Pinpoint the cell where the given text exists, returning its (X, Y) midpoint coordinate. 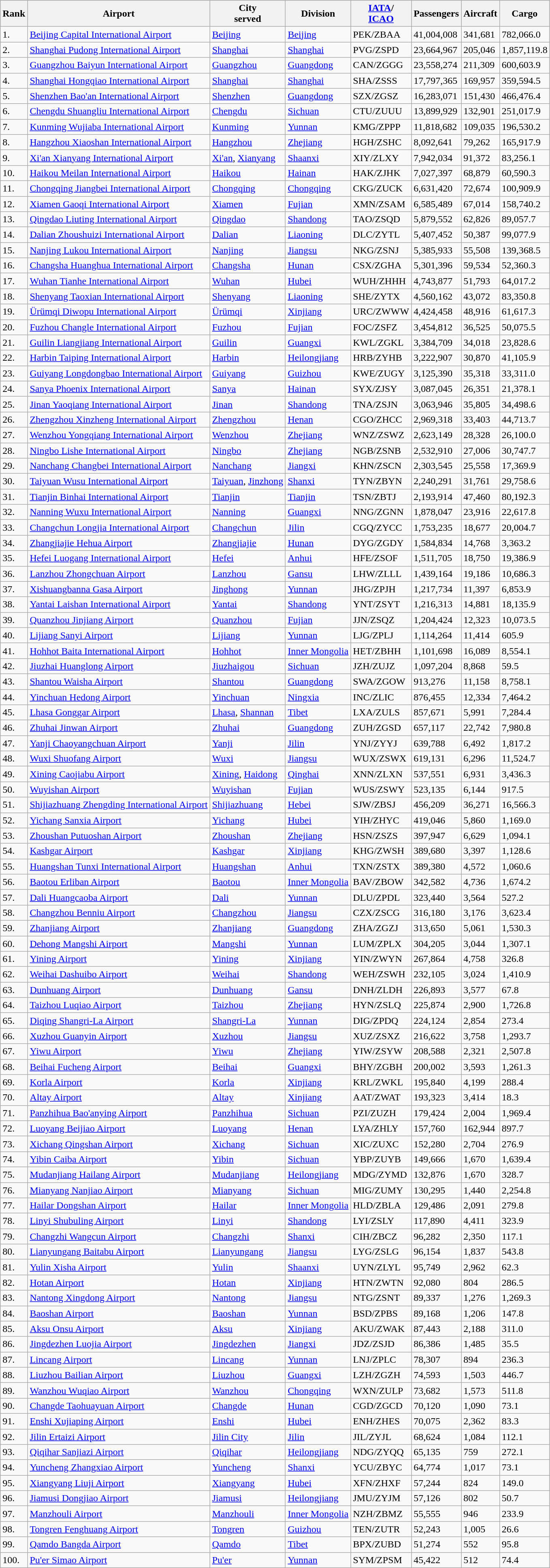
1,439,164 (437, 574)
Changzhou (248, 913)
179,424 (437, 1113)
Changzhi (248, 1236)
Haikou (248, 173)
151,430 (480, 96)
1,128.6 (524, 851)
Nanning (248, 512)
SWA/ZGOW (381, 681)
162,944 (480, 1128)
Xining, Haidong (248, 774)
2,532,910 (437, 451)
95. (14, 1483)
Cityserved (248, 14)
Beihai Fucheng Airport (119, 1067)
Kashgar (248, 851)
30,747.7 (524, 451)
4,572 (480, 866)
200,002 (437, 1067)
316,180 (437, 913)
Jinan Yaoqiang International Airport (119, 404)
2,854 (480, 1021)
Xiangyang (248, 1483)
193,323 (437, 1098)
84. (14, 1313)
JMU/ZYJM (381, 1498)
Nanning Wuxu International Airport (119, 512)
14. (14, 235)
69. (14, 1082)
XUZ/ZSXZ (381, 1036)
Luoyang (248, 1128)
1,753,235 (437, 528)
Airport (119, 14)
8,092,641 (437, 142)
251,017.9 (524, 111)
Zhuhai Jinwan Airport (119, 728)
57. (14, 897)
6,931 (480, 774)
8,554.1 (524, 651)
9. (14, 157)
SHE/ZYTX (381, 296)
211,309 (480, 65)
51,274 (437, 1545)
KHG/ZWSH (381, 851)
NTG/ZSNT (381, 1298)
Lhasa, Shannan (248, 713)
Enshi Xujiaping Airport (119, 1421)
61,617.3 (524, 312)
DNH/ZLDH (381, 990)
Yanji (248, 743)
Baotou Erliban Airport (119, 882)
23,916 (480, 512)
165,917.9 (524, 142)
Enshi (248, 1421)
Guilin Liangjiang International Airport (119, 343)
2,193,914 (437, 497)
Dalian (248, 235)
HGH/ZSHC (381, 142)
89,337 (437, 1298)
Zhoushan Putuoshan Airport (119, 836)
543.8 (524, 1252)
43,072 (480, 296)
70,075 (437, 1421)
272.1 (524, 1452)
326.8 (524, 959)
Yinchuan (248, 697)
Jingdezhen (248, 1344)
10,073.5 (524, 620)
45,422 (437, 1560)
1,584,834 (437, 543)
12,323 (480, 620)
Lijiang Sanyi Airport (119, 635)
Cargo (524, 14)
3,623.4 (524, 913)
1,817.2 (524, 743)
59.5 (524, 666)
62,826 (480, 219)
80,192.3 (524, 497)
3,125,390 (437, 373)
2. (14, 50)
Beihai (248, 1067)
2,969,318 (437, 419)
4,758 (480, 959)
Guiyang (248, 373)
552 (480, 1545)
77. (14, 1206)
Changchun Longjia International Airport (119, 528)
JJN/ZSQZ (381, 620)
Ürümqi Diwopu International Airport (119, 312)
Yiwu Airport (119, 1051)
6,296 (480, 759)
18. (14, 296)
3,176 (480, 913)
19. (14, 312)
UYN/ZLYL (381, 1267)
59,534 (480, 266)
AKU/ZWAK (381, 1329)
894 (480, 1360)
Yinchuan Hedong Airport (119, 697)
41. (14, 651)
1,169.0 (524, 820)
94. (14, 1468)
87,443 (437, 1329)
2,704 (480, 1144)
WXN/ZULP (381, 1390)
3. (14, 65)
Dali (248, 897)
313,650 (437, 928)
15. (14, 250)
Altay Airport (119, 1098)
81. (14, 1267)
PEK/ZBAA (381, 34)
44,713.7 (524, 419)
74. (14, 1159)
Hangzhou Xiaoshan International Airport (119, 142)
87. (14, 1360)
52,360.3 (524, 266)
6,853.9 (524, 589)
XIC/ZUXC (381, 1144)
Qamdo (248, 1545)
Hotan Airport (119, 1283)
Sanya Phoenix International Airport (119, 389)
Zhangjiajie Hehua Airport (119, 543)
Division (318, 14)
JZH/ZUJZ (381, 666)
456,209 (437, 805)
PVG/ZSPD (381, 50)
2,188 (480, 1329)
8,868 (480, 666)
Zhuhai (248, 728)
NZH/ZBMZ (381, 1514)
1,726.8 (524, 1005)
Altay (248, 1098)
TAO/ZSQD (381, 219)
Dunhuang Airport (119, 990)
Chengdu (248, 111)
LUM/ZPLX (381, 944)
65. (14, 1021)
Linyi (248, 1221)
3,384,709 (437, 343)
47,460 (480, 497)
33. (14, 528)
SHA/ZSSS (381, 81)
LYA/ZHLY (381, 1128)
74,593 (437, 1375)
83. (14, 1298)
48,916 (480, 312)
HYN/ZSLQ (381, 1005)
NKG/ZSNJ (381, 250)
Wuhan (248, 281)
Changzhi Wangcun Airport (119, 1236)
Taiyuan, Jinzhong (248, 481)
1,511,705 (437, 558)
Dehong Mangshi Airport (119, 944)
600,603.9 (524, 65)
49. (14, 774)
57,244 (437, 1483)
Wanzhou Wuqiao Airport (119, 1390)
7. (14, 127)
Changsha (248, 266)
42. (14, 666)
CGD/ZGCD (381, 1406)
3,087,045 (437, 389)
12,334 (480, 697)
Shenzhen Bao'an International Airport (119, 96)
4,411 (480, 1221)
18.3 (524, 1098)
26. (14, 419)
CKG/ZUCK (381, 188)
Xiamen Gaoqi International Airport (119, 204)
23,558,274 (437, 65)
1,969.4 (524, 1113)
1,269.3 (524, 1298)
96,154 (437, 1252)
149,666 (437, 1159)
YBP/ZUYB (381, 1159)
196,530.2 (524, 127)
Taizhou (248, 1005)
304,205 (437, 944)
117.1 (524, 1236)
WEH/ZSWH (381, 974)
Tongren Fenghuang Airport (119, 1529)
Panzhihua Bao'anying Airport (119, 1113)
Hailar (248, 1206)
37. (14, 589)
LHW/ZLLL (381, 574)
2,254.8 (524, 1190)
TNA/ZSJN (381, 404)
20. (14, 327)
22,617.8 (524, 512)
Harbin Taiping International Airport (119, 358)
25. (14, 404)
205,046 (480, 50)
70,120 (437, 1406)
Hohhot Baita International Airport (119, 651)
XMN/ZSAM (381, 204)
68,879 (480, 173)
1,206 (480, 1313)
Beijing Capital International Airport (119, 34)
WUX/ZSWX (381, 759)
INC/ZLIC (381, 697)
19,386.9 (524, 558)
31,761 (480, 481)
Aircraft (480, 14)
147.8 (524, 1313)
45. (14, 713)
KMG/ZPPP (381, 127)
1,204,424 (437, 620)
95,749 (437, 1267)
85. (14, 1329)
112.1 (524, 1437)
Baotou (248, 882)
657,117 (437, 728)
47. (14, 743)
Ürümqi (248, 312)
16,089 (480, 651)
Jiamusi Dongjiao Airport (119, 1498)
74.4 (524, 1560)
323.9 (524, 1221)
236.3 (524, 1360)
216,622 (437, 1036)
13,899,929 (437, 111)
CAN/ZGGG (381, 65)
Jinghong (248, 589)
27. (14, 435)
Ningbo (248, 451)
92,080 (437, 1283)
Yining (248, 959)
96,282 (437, 1236)
SYM/ZPSM (381, 1560)
1,005 (480, 1529)
55. (14, 866)
14,768 (480, 543)
11. (14, 188)
Yibin (248, 1159)
208,588 (437, 1051)
27,006 (480, 451)
Wuxi Shuofang Airport (119, 759)
LZH/ZGZH (381, 1375)
Ningxia (318, 697)
Wuhan Tianhe International Airport (119, 281)
Shijiazhuang Zhengding International Airport (119, 805)
89. (14, 1390)
KWE/ZUGY (381, 373)
Passengers (437, 14)
LJG/ZPLJ (381, 635)
8. (14, 142)
88. (14, 1375)
11,158 (480, 681)
Yulin (248, 1267)
TXN/ZSTX (381, 866)
52. (14, 820)
2,362 (480, 1421)
Korla (248, 1082)
1,293.7 (524, 1036)
Manzhouli Airport (119, 1514)
5,991 (480, 713)
Fuzhou (248, 327)
946 (480, 1514)
446.7 (524, 1375)
Shanghai Pudong International Airport (119, 50)
23,664,967 (437, 50)
Taizhou Luqiao Airport (119, 1005)
Zhanjiang Airport (119, 928)
26,100.0 (524, 435)
3,564 (480, 897)
Baoshan (248, 1313)
43. (14, 681)
TEN/ZUTR (381, 1529)
3,414 (480, 1098)
3,044 (480, 944)
389,680 (437, 851)
276.9 (524, 1144)
169,957 (480, 81)
1,216,313 (437, 604)
3,436.3 (524, 774)
Lhasa Gonggar Airport (119, 713)
73. (14, 1144)
22. (14, 358)
1,094.1 (524, 836)
16,566.3 (524, 805)
Nantong (248, 1298)
3,222,907 (437, 358)
26,351 (480, 389)
Jiuzhaigou (248, 666)
512 (480, 1560)
22,742 (480, 728)
Qinghai (318, 774)
YIN/ZWYN (381, 959)
41,004,008 (437, 34)
JDZ/ZSJD (381, 1344)
51,793 (480, 281)
6. (14, 111)
Quanzhou (248, 620)
34. (14, 543)
100,909.9 (524, 188)
1,261.3 (524, 1067)
50,075.5 (524, 327)
URC/ZWWW (381, 312)
39. (14, 620)
1,440 (480, 1190)
Weihai (248, 974)
40. (14, 635)
TSN/ZBTJ (381, 497)
72. (14, 1128)
Dalian Zhoushuizi International Airport (119, 235)
Xichang (248, 1144)
62. (14, 974)
78. (14, 1221)
Jingdezhen Luojia Airport (119, 1344)
YNT/ZSYT (381, 604)
18,750 (480, 558)
18,677 (480, 528)
61. (14, 959)
Nanjing Lukou International Airport (119, 250)
99,077.9 (524, 235)
152,280 (437, 1144)
Yiwu (248, 1051)
65,135 (437, 1452)
5. (14, 96)
Nantong Xingdong Airport (119, 1298)
4. (14, 81)
4,560,162 (437, 296)
Shenyang Taoxian International Airport (119, 296)
IATA/ICAO (381, 14)
11,818,682 (437, 127)
86,386 (437, 1344)
92. (14, 1437)
82. (14, 1283)
30. (14, 481)
83,256.1 (524, 157)
Dunhuang (248, 990)
79,262 (480, 142)
53. (14, 836)
7,464.2 (524, 697)
1,573 (480, 1390)
16. (14, 266)
44. (14, 697)
52,243 (437, 1529)
782,066.0 (524, 34)
63. (14, 990)
2,507.8 (524, 1051)
DLC/ZYTL (381, 235)
LYG/ZSLG (381, 1252)
YIW/ZSYW (381, 1051)
537,551 (437, 774)
157,760 (437, 1128)
3,577 (480, 990)
109,035 (480, 127)
Tongren (248, 1529)
Aksu (248, 1329)
Hebei (318, 805)
55,508 (480, 250)
323,440 (437, 897)
Guangzhou Baiyun International Airport (119, 65)
Mianyang Nanjiao Airport (119, 1190)
Xiangyang Liuji Airport (119, 1483)
225,874 (437, 1005)
YCU/ZBYC (381, 1468)
Lijiang (248, 635)
21. (14, 343)
Hailar Dongshan Airport (119, 1206)
824 (480, 1483)
98. (14, 1529)
897.7 (524, 1128)
38. (14, 604)
29,758.6 (524, 481)
Changde Taohuayuan Airport (119, 1406)
33,311.0 (524, 373)
1,114,264 (437, 635)
30,870 (480, 358)
WUH/ZHHH (381, 281)
Nanchang (248, 466)
1,017 (480, 1468)
Yining Airport (119, 959)
Yantai Laishan International Airport (119, 604)
4,424,458 (437, 312)
Shantou (248, 681)
Jilin Ertaizi Airport (119, 1437)
619,131 (437, 759)
11,524.7 (524, 759)
36,271 (480, 805)
HRB/ZYHB (381, 358)
1,639.4 (524, 1159)
1,276 (480, 1298)
1,410.9 (524, 974)
LXA/ZULS (381, 713)
35.5 (524, 1344)
7,027,397 (437, 173)
Linyi Shubuling Airport (119, 1221)
5,407,452 (437, 235)
1,307.1 (524, 944)
1,090 (480, 1406)
Hefei (248, 558)
Liuzhou Bailian Airport (119, 1375)
Lianyungang (248, 1252)
CGQ/ZYCC (381, 528)
MIG/ZUMY (381, 1190)
Qingdao Liuting International Airport (119, 219)
17,369.9 (524, 466)
66. (14, 1036)
419,046 (437, 820)
DIG/ZPDQ (381, 1021)
4,743,877 (437, 281)
HFE/ZSOF (381, 558)
35. (14, 558)
Zhoushan (248, 836)
Xi'an, Xianyang (248, 157)
19,186 (480, 574)
802 (480, 1498)
5,385,933 (437, 250)
48. (14, 759)
Kashgar Airport (119, 851)
342,582 (437, 882)
Zhangjiajie (248, 543)
75. (14, 1174)
83.3 (524, 1421)
20,004.7 (524, 528)
5,301,396 (437, 266)
389,380 (437, 866)
Qingdao (248, 219)
Changsha Huanghua International Airport (119, 266)
60,590.3 (524, 173)
7,942,034 (437, 157)
17. (14, 281)
Chongqing Jiangbei International Airport (119, 188)
BPX/ZUBD (381, 1545)
511.8 (524, 1390)
JHG/ZPJH (381, 589)
Zhengzhou (248, 419)
Harbin (248, 358)
2,004 (480, 1113)
CGO/ZHCC (381, 419)
Changzhou Benniu Airport (119, 913)
JIL/ZYJL (381, 1437)
SYX/ZJSY (381, 389)
32. (14, 512)
76. (14, 1190)
54. (14, 851)
Sanya (248, 389)
33,403 (480, 419)
70. (14, 1098)
2,091 (480, 1206)
HLD/ZBLA (381, 1206)
1,084 (480, 1437)
Guiyang Longdongbao International Airport (119, 373)
Changchun (248, 528)
Liuzhou (248, 1375)
Hefei Luogang International Airport (119, 558)
SZX/ZGSZ (381, 96)
5,061 (480, 928)
Chengdu Shuangliu International Airport (119, 111)
HET/ZBHH (381, 651)
71. (14, 1113)
8,758.1 (524, 681)
3,363.2 (524, 543)
2,962 (480, 1267)
ZHA/ZGZJ (381, 928)
279.8 (524, 1206)
31. (14, 497)
1,530.3 (524, 928)
1,060.6 (524, 866)
67,014 (480, 204)
7,980.8 (524, 728)
NDG/ZYQQ (381, 1452)
BHY/ZGBH (381, 1067)
466,476.4 (524, 96)
BAV/ZBOW (381, 882)
Wanzhou (248, 1390)
Korla Airport (119, 1082)
10. (14, 173)
Jilin City (248, 1437)
16,283,071 (437, 96)
SJW/ZBSJ (381, 805)
6,585,489 (437, 204)
NNG/ZGNN (381, 512)
YIH/ZHYC (381, 820)
Tianjin Binhai International Airport (119, 497)
267,864 (437, 959)
HSN/ZSZS (381, 836)
6,144 (480, 789)
224,124 (437, 1021)
KWL/ZGKL (381, 343)
233.9 (524, 1514)
2,623,149 (437, 435)
Yichang Sanxia Airport (119, 820)
97. (14, 1514)
Nanchang Changbei International Airport (119, 466)
KHN/ZSCN (381, 466)
Lincang Airport (119, 1360)
Panzhihua (248, 1113)
96. (14, 1498)
23. (14, 373)
Yibin Caiba Airport (119, 1159)
95.8 (524, 1545)
86. (14, 1344)
Rank (14, 14)
99. (14, 1545)
2,900 (480, 1005)
2,350 (480, 1236)
Shangri-La (248, 1021)
67.8 (524, 990)
11,414 (480, 635)
Pu'er Simao Airport (119, 1560)
273.4 (524, 1021)
117,890 (437, 1221)
CIH/ZBCZ (381, 1236)
527.2 (524, 897)
Pu'er (248, 1560)
62.3 (524, 1267)
Shenzhen (248, 96)
2,321 (480, 1051)
ENH/ZHES (381, 1421)
Mudanjiang Hailang Airport (119, 1174)
Baoshan Airport (119, 1313)
Zhengzhou Xinzheng International Airport (119, 419)
129,486 (437, 1206)
130,295 (437, 1190)
NGB/ZSNB (381, 451)
Lanzhou (248, 574)
26.6 (524, 1529)
Yantai (248, 604)
804 (480, 1283)
Lianyungang Baitabu Airport (119, 1252)
MDG/ZYMD (381, 1174)
78,307 (437, 1360)
34,498.6 (524, 404)
55,555 (437, 1514)
51. (14, 805)
Changde (248, 1406)
1,485 (480, 1344)
28,328 (480, 435)
10,686.3 (524, 574)
XFN/ZHXF (381, 1483)
1,857,119.8 (524, 50)
ZUH/ZGSD (381, 728)
2,303,545 (437, 466)
Kunming (248, 127)
Fuzhou Changle International Airport (119, 327)
68. (14, 1067)
60. (14, 944)
Xuzhou Guanyin Airport (119, 1036)
Zhanjiang (248, 928)
Xining Caojiabu Airport (119, 774)
3,397 (480, 851)
83,350.8 (524, 296)
6,631,420 (437, 188)
AAT/ZWAT (381, 1098)
24. (14, 389)
7,284.4 (524, 713)
50.7 (524, 1498)
57,126 (437, 1498)
1,837 (480, 1252)
Hohhot (248, 651)
311.0 (524, 1329)
1,674.2 (524, 882)
90. (14, 1406)
1,878,047 (437, 512)
6,492 (480, 743)
64. (14, 1005)
56. (14, 882)
LYI/ZSLY (381, 1221)
23,828.6 (524, 343)
DLU/ZPDL (381, 897)
Xiamen (248, 204)
12. (14, 204)
341,681 (480, 34)
CSX/ZGHA (381, 266)
913,276 (437, 681)
Mangshi (248, 944)
46. (14, 728)
73,682 (437, 1390)
Luoyang Beijiao Airport (119, 1128)
FOC/ZSFZ (381, 327)
Xishuangbanna Gasa Airport (119, 589)
Jinan (248, 404)
34,018 (480, 343)
523,135 (437, 789)
Ningbo Lishe International Airport (119, 451)
WUS/ZSWY (381, 789)
21,378.1 (524, 389)
605.9 (524, 635)
149.0 (524, 1483)
1,097,204 (437, 666)
Wuyishan Airport (119, 789)
Hotan (248, 1283)
Shijiazhuang (248, 805)
Wenzhou (248, 435)
25,558 (480, 466)
29. (14, 466)
Xichang Qingshan Airport (119, 1144)
759 (480, 1452)
3,063,946 (437, 404)
286.5 (524, 1283)
1. (14, 34)
50. (14, 789)
Jiuzhai Huanglong Airport (119, 666)
Nanjing (248, 250)
58. (14, 913)
Manzhouli (248, 1514)
132,901 (480, 111)
DYG/ZGDY (381, 543)
3,454,812 (437, 327)
50,387 (480, 235)
Mianyang (248, 1190)
35,318 (480, 373)
HAK/ZJHK (381, 173)
18,135.9 (524, 604)
BSD/ZPBS (381, 1313)
917.5 (524, 789)
80. (14, 1252)
93. (14, 1452)
288.4 (524, 1082)
Yichang (248, 820)
Quanzhou Jinjiang Airport (119, 620)
3,024 (480, 974)
Jiamusi (248, 1498)
89,057.7 (524, 219)
Aksu Onsu Airport (119, 1329)
64,017.2 (524, 281)
91,372 (480, 157)
4,199 (480, 1082)
79. (14, 1236)
Haikou Meilan International Airport (119, 173)
Huangshan Tunxi International Airport (119, 866)
35,805 (480, 404)
Guilin (248, 343)
Shanghai Hongqiao International Airport (119, 81)
2,240,291 (437, 481)
Wenzhou Yongqiang International Airport (119, 435)
XIY/ZLXY (381, 157)
Taiyuan Wusu International Airport (119, 481)
91. (14, 1421)
XNN/ZLXN (381, 774)
YNJ/ZYYJ (381, 743)
4,736 (480, 882)
Diqing Shangri-La Airport (119, 1021)
HTN/ZWTN (381, 1283)
232,105 (437, 974)
36. (14, 574)
59. (14, 928)
1,217,734 (437, 589)
857,671 (437, 713)
72,674 (480, 188)
Qiqihar Sanjiazi Airport (119, 1452)
Wuyishan (248, 789)
28. (14, 451)
Yulin Xisha Airport (119, 1267)
TYN/ZBYN (381, 481)
359,594.5 (524, 81)
1,503 (480, 1375)
397,947 (437, 836)
3,758 (480, 1036)
LNJ/ZPLC (381, 1360)
Shantou Waisha Airport (119, 681)
226,893 (437, 990)
Shenyang (248, 296)
3,593 (480, 1067)
132,876 (437, 1174)
100. (14, 1560)
11,397 (480, 589)
Dali Huangcaoba Airport (119, 897)
68,624 (437, 1437)
89,168 (437, 1313)
158,740.2 (524, 204)
Mudanjiang (248, 1174)
139,368.5 (524, 250)
Yuncheng Zhangxiao Airport (119, 1468)
Yanji Chaoyangchuan Airport (119, 743)
Xuzhou (248, 1036)
Qamdo Bangda Airport (119, 1545)
36,525 (480, 327)
Xi'an Xianyang International Airport (119, 157)
WNZ/ZSWZ (381, 435)
Weihai Dashuibo Airport (119, 974)
Wuxi (248, 759)
13. (14, 219)
Kunming Wujiaba International Airport (119, 127)
Lanzhou Zhongchuan Airport (119, 574)
64,774 (437, 1468)
195,840 (437, 1082)
67. (14, 1051)
1,101,698 (437, 651)
Yuncheng (248, 1468)
14,881 (480, 604)
639,788 (437, 743)
Lincang (248, 1360)
CZX/ZSCG (381, 913)
KRL/ZWKL (381, 1082)
328.7 (524, 1174)
876,455 (437, 697)
Hangzhou (248, 142)
6,629 (480, 836)
Guangzhou (248, 65)
Huangshan (248, 866)
Qiqihar (248, 1452)
PZI/ZUZH (381, 1113)
CTU/ZUUU (381, 111)
5,879,552 (437, 219)
5,860 (480, 820)
41,105.9 (524, 358)
17,797,365 (437, 81)
